Pinpoint the cell where the given text exists, returning its [x, y] midpoint coordinate. 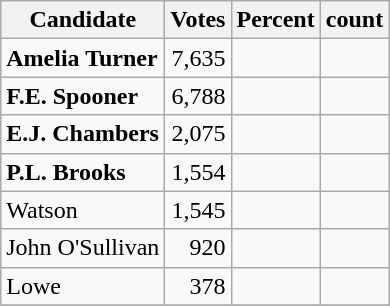
Votes [198, 20]
920 [198, 248]
P.L. Brooks [83, 172]
7,635 [198, 58]
F.E. Spooner [83, 96]
Lowe [83, 286]
1,545 [198, 210]
Percent [276, 20]
John O'Sullivan [83, 248]
E.J. Chambers [83, 134]
1,554 [198, 172]
Candidate [83, 20]
2,075 [198, 134]
6,788 [198, 96]
count [354, 20]
Amelia Turner [83, 58]
Watson [83, 210]
378 [198, 286]
